Identify which cell holds the provided text, then report its [X, Y] central coordinate. 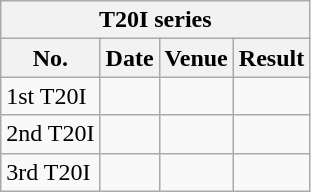
2nd T20I [50, 134]
1st T20I [50, 96]
Result [271, 58]
No. [50, 58]
Venue [196, 58]
3rd T20I [50, 172]
T20I series [156, 20]
Date [130, 58]
